Detect which cell encompasses the target text, then output its [X, Y] center coordinate. 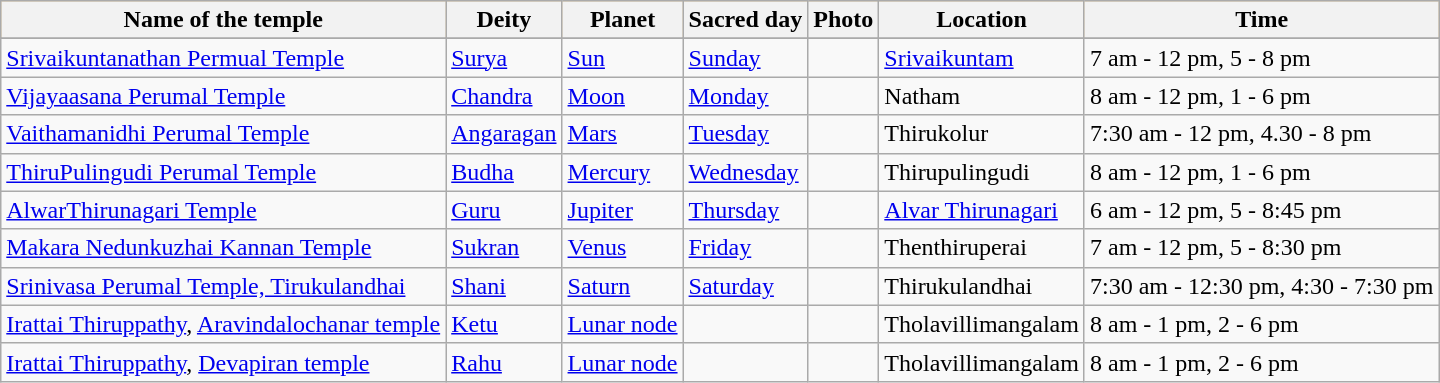
Tuesday [746, 134]
Irattai Thiruppathy, Aravindalochanar temple [224, 324]
Location [982, 20]
AlwarThirunagari Temple [224, 210]
Thenthiruperai [982, 248]
Chandra [504, 96]
Saturday [746, 286]
Alvar Thirunagari [982, 210]
Venus [622, 248]
Natham [982, 96]
Srivaikuntam [982, 58]
Name of the temple [224, 20]
Planet [622, 20]
7:30 am - 12:30 pm, 4:30 - 7:30 pm [1261, 286]
ThiruPulingudi Perumal Temple [224, 172]
Monday [746, 96]
Wednesday [746, 172]
Thursday [746, 210]
Moon [622, 96]
Thirukolur [982, 134]
Sunday [746, 58]
Vijayaasana Perumal Temple [224, 96]
Vaithamanidhi Perumal Temple [224, 134]
Mercury [622, 172]
Srinivasa Perumal Temple, Tirukulandhai [224, 286]
Mars [622, 134]
Sukran [504, 248]
Deity [504, 20]
Surya [504, 58]
6 am - 12 pm, 5 - 8:45 pm [1261, 210]
Budha [504, 172]
Friday [746, 248]
Saturn [622, 286]
Photo [844, 20]
Thirukulandhai [982, 286]
Shani [504, 286]
Angaragan [504, 134]
7:30 am - 12 pm, 4.30 - 8 pm [1261, 134]
Time [1261, 20]
Thirupulingudi [982, 172]
Sacred day [746, 20]
7 am - 12 pm, 5 - 8:30 pm [1261, 248]
Rahu [504, 362]
Guru [504, 210]
Irattai Thiruppathy, Devapiran temple [224, 362]
Srivaikuntanathan Permual Temple [224, 58]
Jupiter [622, 210]
7 am - 12 pm, 5 - 8 pm [1261, 58]
Sun [622, 58]
Makara Nedunkuzhai Kannan Temple [224, 248]
Ketu [504, 324]
